Return (X, Y) of the center of cell containing provided text 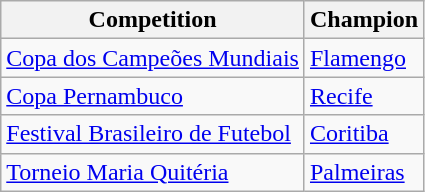
Flamengo (364, 58)
Competition (153, 20)
Copa Pernambuco (153, 96)
Recife (364, 96)
Palmeiras (364, 172)
Coritiba (364, 134)
Copa dos Campeões Mundiais (153, 58)
Torneio Maria Quitéria (153, 172)
Champion (364, 20)
Festival Brasileiro de Futebol (153, 134)
